Scan for the cell matching the given text and deliver its [x, y] coordinate at center. 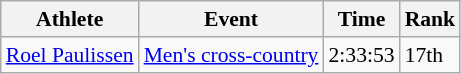
Time [361, 19]
Men's cross-country [232, 55]
Roel Paulissen [70, 55]
Athlete [70, 19]
17th [430, 55]
2:33:53 [361, 55]
Rank [430, 19]
Event [232, 19]
